Return [X, Y] of the center of cell containing provided text 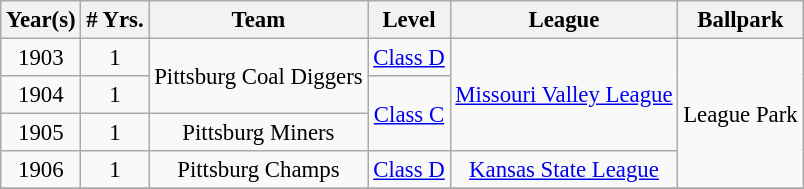
1906 [41, 170]
Pittsburg Coal Diggers [258, 76]
# Yrs. [115, 20]
Missouri Valley League [564, 96]
League Park [740, 114]
Ballpark [740, 20]
Level [409, 20]
League [564, 20]
Year(s) [41, 20]
1905 [41, 133]
1903 [41, 58]
Kansas State League [564, 170]
Class C [409, 114]
Pittsburg Miners [258, 133]
Pittsburg Champs [258, 170]
Team [258, 20]
1904 [41, 95]
